Output the (x, y) coordinate of the center of the cell containing the given text.  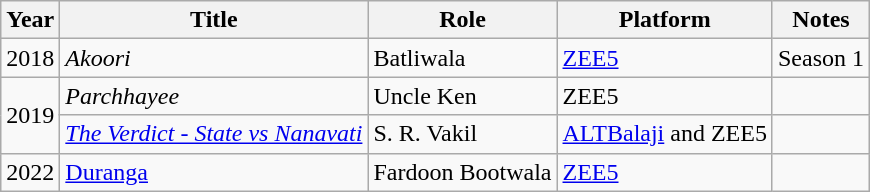
S. R. Vakil (462, 134)
Platform (664, 20)
Batliwala (462, 58)
Parchhayee (214, 96)
2018 (30, 58)
2019 (30, 115)
Akoori (214, 58)
Uncle Ken (462, 96)
Fardoon Bootwala (462, 172)
Season 1 (820, 58)
Year (30, 20)
Role (462, 20)
The Verdict - State vs Nanavati (214, 134)
Duranga (214, 172)
2022 (30, 172)
Title (214, 20)
Notes (820, 20)
ALTBalaji and ZEE5 (664, 134)
